Return the (x, y) coordinate for the center point of the cell that contains the specified text.  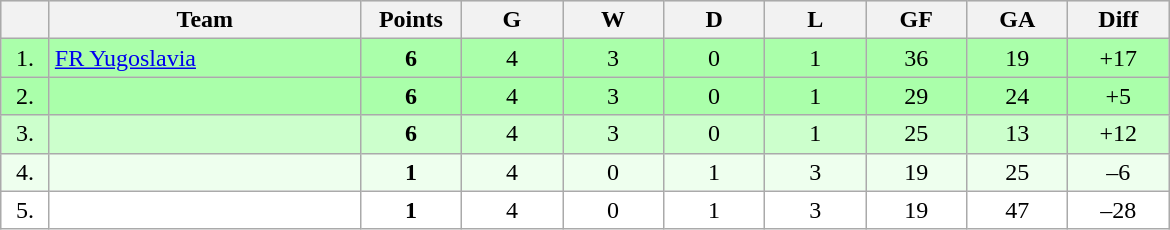
FR Yugoslavia (204, 58)
5. (26, 210)
G (512, 20)
47 (1018, 210)
24 (1018, 96)
13 (1018, 134)
4. (26, 172)
+5 (1118, 96)
+12 (1118, 134)
GF (916, 20)
–28 (1118, 210)
1. (26, 58)
3. (26, 134)
GA (1018, 20)
D (714, 20)
W (612, 20)
L (816, 20)
Diff (1118, 20)
Team (204, 20)
29 (916, 96)
36 (916, 58)
Points (410, 20)
2. (26, 96)
+17 (1118, 58)
–6 (1118, 172)
